Pinpoint the cell where the given text exists, returning its (x, y) midpoint coordinate. 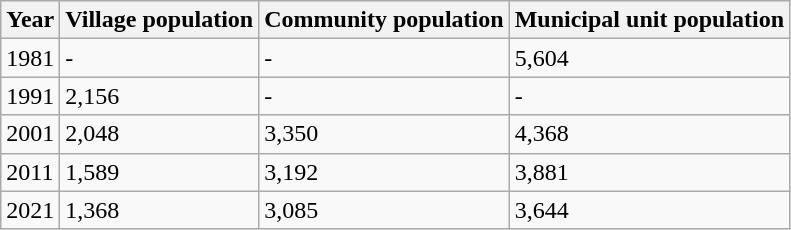
Municipal unit population (649, 20)
3,192 (384, 172)
3,085 (384, 210)
3,350 (384, 134)
2,048 (160, 134)
3,644 (649, 210)
2,156 (160, 96)
1,368 (160, 210)
Community population (384, 20)
1,589 (160, 172)
1991 (30, 96)
2021 (30, 210)
2001 (30, 134)
3,881 (649, 172)
1981 (30, 58)
2011 (30, 172)
Year (30, 20)
Village population (160, 20)
4,368 (649, 134)
5,604 (649, 58)
